Detect which cell encompasses the target text, then output its (x, y) center coordinate. 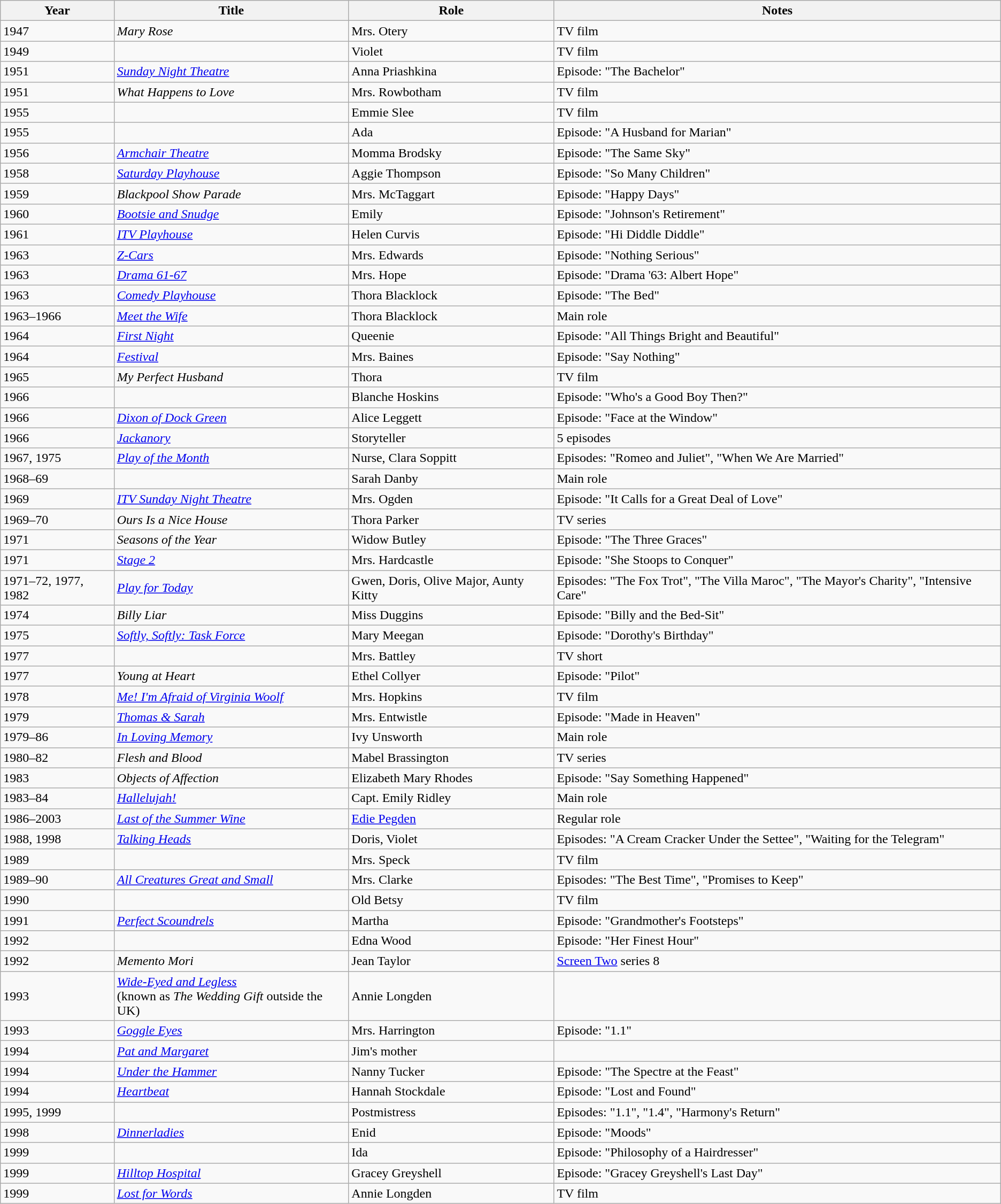
Episode: "Lost and Found" (777, 1092)
1960 (57, 214)
Postmistress (451, 1112)
Mrs. Baines (451, 357)
Episode: "Nothing Serious" (777, 255)
Bootsie and Snudge (231, 214)
Episode: "Philosophy of a Hairdresser" (777, 1153)
Elizabeth Mary Rhodes (451, 778)
Mrs. Hardcastle (451, 560)
Miss Duggins (451, 615)
Episode: "Pilot" (777, 676)
Stage 2 (231, 560)
Mrs. Rowbotham (451, 92)
Episode: "Gracey Greyshell's Last Day" (777, 1173)
1979–86 (57, 737)
5 episodes (777, 438)
Mary Meegan (451, 636)
Flesh and Blood (231, 758)
Episodes: "1.1", "1.4", "Harmony's Return" (777, 1112)
Blackpool Show Parade (231, 194)
Old Betsy (451, 900)
Pat and Margaret (231, 1051)
Mrs. Entwistle (451, 717)
Mary Rose (231, 31)
Episode: "All Things Bright and Beautiful" (777, 336)
1998 (57, 1132)
Episodes: "Romeo and Juliet", "When We Are Married" (777, 458)
Emmie Slee (451, 112)
1947 (57, 31)
Episode: "The Three Graces" (777, 539)
Episode: "So Many Children" (777, 173)
Edie Pegden (451, 819)
1969 (57, 499)
Aggie Thompson (451, 173)
ITV Sunday Night Theatre (231, 499)
1983 (57, 778)
Episode: "A Husband for Marian" (777, 133)
Episode: "Her Finest Hour" (777, 941)
Episode: "Made in Heaven" (777, 717)
Mrs. Otery (451, 31)
Violet (451, 51)
Play for Today (231, 587)
Episode: "The Bachelor" (777, 72)
1990 (57, 900)
Under the Hammer (231, 1071)
Screen Two series 8 (777, 961)
First Night (231, 336)
Episode: "Dorothy's Birthday" (777, 636)
Gracey Greyshell (451, 1173)
Mrs. Hopkins (451, 697)
Episode: "Who's a Good Boy Then?" (777, 397)
Momma Brodsky (451, 153)
1958 (57, 173)
Perfect Scoundrels (231, 920)
1969–70 (57, 519)
1968–69 (57, 478)
1959 (57, 194)
Edna Wood (451, 941)
Ours Is a Nice House (231, 519)
Last of the Summer Wine (231, 819)
Episodes: "A Cream Cracker Under the Settee", "Waiting for the Telegram" (777, 839)
Emily (451, 214)
Role (451, 11)
Drama 61-67 (231, 275)
1986–2003 (57, 819)
Ida (451, 1153)
1961 (57, 234)
Comedy Playhouse (231, 296)
Episode: "She Stoops to Conquer" (777, 560)
Episode: "Say Something Happened" (777, 778)
Episodes: "The Best Time", "Promises to Keep" (777, 879)
Title (231, 11)
Gwen, Doris, Olive Major, Aunty Kitty (451, 587)
Hannah Stockdale (451, 1092)
1965 (57, 377)
Lost for Words (231, 1193)
Queenie (451, 336)
Regular role (777, 819)
Thora (451, 377)
Dinnerladies (231, 1132)
Martha (451, 920)
1949 (57, 51)
Softly, Softly: Task Force (231, 636)
Ivy Unsworth (451, 737)
Mrs. McTaggart (451, 194)
1978 (57, 697)
Jim's mother (451, 1051)
Episodes: "The Fox Trot", "The Villa Maroc", "The Mayor's Charity", "Intensive Care" (777, 587)
My Perfect Husband (231, 377)
Festival (231, 357)
Thora Parker (451, 519)
Helen Curvis (451, 234)
Meet the Wife (231, 316)
1979 (57, 717)
Mrs. Harrington (451, 1031)
1971–72, 1977, 1982 (57, 587)
1989 (57, 859)
Doris, Violet (451, 839)
Me! I'm Afraid of Virginia Woolf (231, 697)
1963–1966 (57, 316)
Goggle Eyes (231, 1031)
Z-Cars (231, 255)
Capt. Emily Ridley (451, 798)
Objects of Affection (231, 778)
Episode: "Drama '63: Albert Hope" (777, 275)
Heartbeat (231, 1092)
Jean Taylor (451, 961)
Anna Priashkina (451, 72)
Mrs. Ogden (451, 499)
Episode: "1.1" (777, 1031)
1995, 1999 (57, 1112)
Mrs. Edwards (451, 255)
Year (57, 11)
1967, 1975 (57, 458)
ITV Playhouse (231, 234)
1989–90 (57, 879)
1988, 1998 (57, 839)
1974 (57, 615)
Sunday Night Theatre (231, 72)
TV short (777, 656)
Blanche Hoskins (451, 397)
Thomas & Sarah (231, 717)
Episode: "Hi Diddle Diddle" (777, 234)
Mrs. Battley (451, 656)
Storyteller (451, 438)
Jackanory (231, 438)
Billy Liar (231, 615)
1956 (57, 153)
Talking Heads (231, 839)
Episode: "It Calls for a Great Deal of Love" (777, 499)
Episode: "Say Nothing" (777, 357)
1991 (57, 920)
Episode: "Billy and the Bed-Sit" (777, 615)
Episode: "Johnson's Retirement" (777, 214)
Ethel Collyer (451, 676)
Enid (451, 1132)
Sarah Danby (451, 478)
Episode: "Face at the Window" (777, 418)
Episode: "The Same Sky" (777, 153)
Hallelujah! (231, 798)
Widow Butley (451, 539)
In Loving Memory (231, 737)
Ada (451, 133)
Nurse, Clara Soppitt (451, 458)
Episode: "The Bed" (777, 296)
Alice Leggett (451, 418)
Episode: "The Spectre at the Feast" (777, 1071)
All Creatures Great and Small (231, 879)
Hilltop Hospital (231, 1173)
Episode: "Grandmother's Footsteps" (777, 920)
Armchair Theatre (231, 153)
Episode: "Happy Days" (777, 194)
Saturday Playhouse (231, 173)
1975 (57, 636)
Seasons of the Year (231, 539)
What Happens to Love (231, 92)
Memento Mori (231, 961)
1980–82 (57, 758)
Mrs. Clarke (451, 879)
Young at Heart (231, 676)
Wide-Eyed and Legless(known as The Wedding Gift outside the UK) (231, 996)
Mrs. Hope (451, 275)
Mabel Brassington (451, 758)
Nanny Tucker (451, 1071)
Notes (777, 11)
Play of the Month (231, 458)
1983–84 (57, 798)
Dixon of Dock Green (231, 418)
Episode: "Moods" (777, 1132)
Mrs. Speck (451, 859)
